Return (X, Y) of the center of cell containing provided text 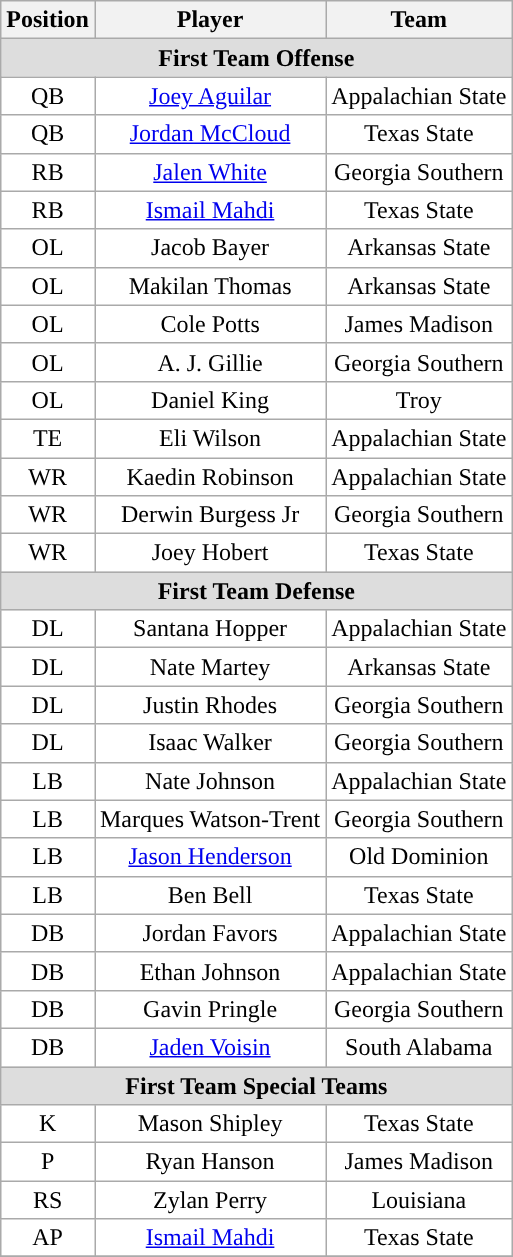
First Team Offense (256, 58)
Marques Watson-Trent (210, 819)
Eli Wilson (210, 438)
Gavin Pringle (210, 1009)
Team (419, 20)
P (48, 1162)
Old Dominion (419, 857)
Nate Johnson (210, 781)
Isaac Walker (210, 743)
First Team Defense (256, 591)
Troy (419, 400)
Santana Hopper (210, 629)
Player (210, 20)
Jason Henderson (210, 857)
Daniel King (210, 400)
Jordan Favors (210, 933)
A. J. Gillie (210, 362)
Cole Potts (210, 324)
Kaedin Robinson (210, 477)
Jacob Bayer (210, 248)
K (48, 1124)
Ben Bell (210, 895)
Ethan Johnson (210, 971)
Ryan Hanson (210, 1162)
Mason Shipley (210, 1124)
Zylan Perry (210, 1200)
Joey Hobert (210, 553)
RS (48, 1200)
Justin Rhodes (210, 705)
Nate Martey (210, 667)
Derwin Burgess Jr (210, 515)
Jalen White (210, 172)
South Alabama (419, 1047)
Jaden Voisin (210, 1047)
Joey Aguilar (210, 96)
AP (48, 1238)
Makilan Thomas (210, 286)
First Team Special Teams (256, 1085)
TE (48, 438)
Louisiana (419, 1200)
Position (48, 20)
Jordan McCloud (210, 134)
